Pinpoint the cell where the given text exists, returning its (x, y) midpoint coordinate. 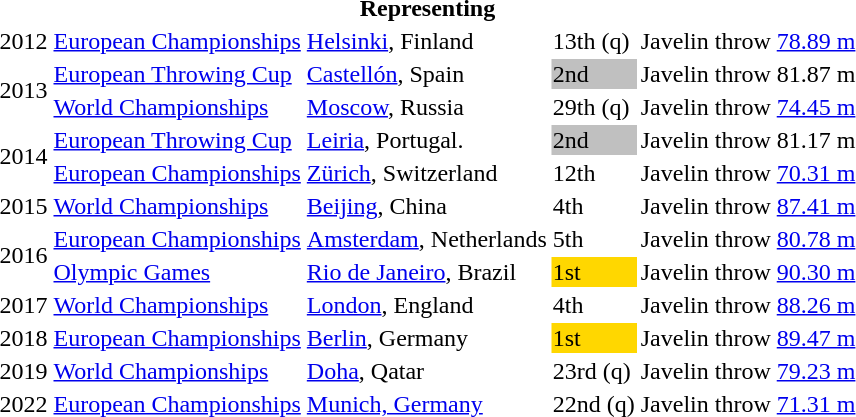
23rd (q) (594, 371)
Castellón, Spain (426, 74)
5th (594, 239)
13th (q) (594, 41)
Amsterdam, Netherlands (426, 239)
Olympic Games (177, 272)
Leiria, Portugal. (426, 140)
Beijing, China (426, 206)
Rio de Janeiro, Brazil (426, 272)
Berlin, Germany (426, 338)
Moscow, Russia (426, 107)
12th (594, 173)
29th (q) (594, 107)
Helsinki, Finland (426, 41)
London, England (426, 305)
Doha, Qatar (426, 371)
Zürich, Switzerland (426, 173)
